Return (X, Y) of the center of cell containing provided text 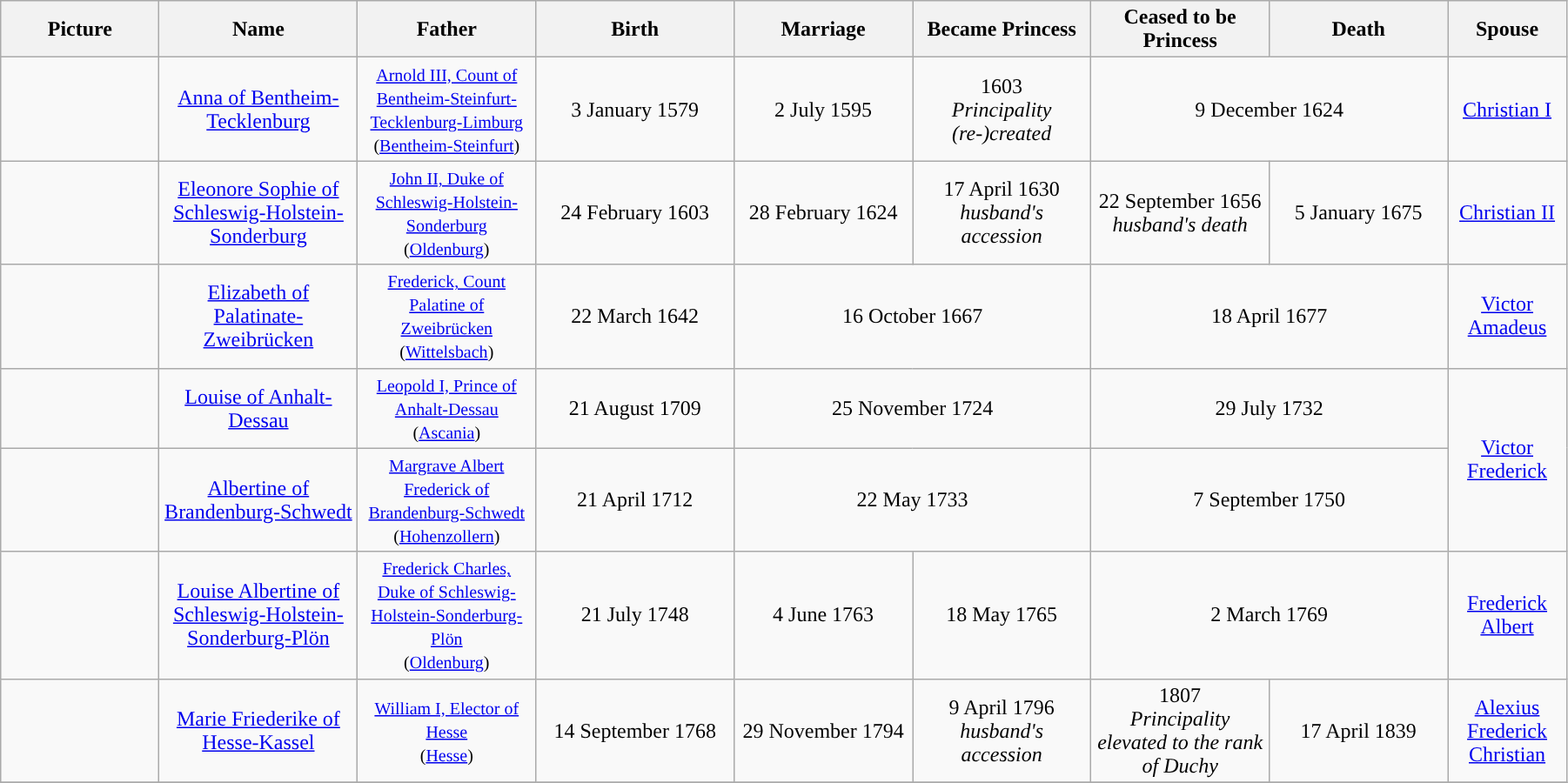
William I, Elector of Hesse(Hesse) (447, 731)
4 June 1763 (823, 615)
Birth (635, 30)
2 July 1595 (823, 110)
Picture (80, 30)
1603Principality (re-)created (1002, 110)
22 March 1642 (635, 317)
1807Principality elevated to the rank of Duchy (1180, 731)
24 February 1603 (635, 212)
21 April 1712 (635, 499)
22 May 1733 (913, 499)
14 September 1768 (635, 731)
Leopold I, Prince of Anhalt-Dessau(Ascania) (447, 408)
2 March 1769 (1270, 615)
Eleonore Sophie of Schleswig-Holstein-Sonderburg (258, 212)
Frederick Charles, Duke of Schleswig-Holstein-Sonderburg-Plön(Oldenburg) (447, 615)
Louise of Anhalt-Dessau (258, 408)
Christian II (1507, 212)
3 January 1579 (635, 110)
Christian I (1507, 110)
Margrave Albert Frederick of Brandenburg-Schwedt(Hohenzollern) (447, 499)
Elizabeth of Palatinate-Zweibrücken (258, 317)
Marriage (823, 30)
9 December 1624 (1270, 110)
21 August 1709 (635, 408)
29 November 1794 (823, 731)
5 January 1675 (1359, 212)
28 February 1624 (823, 212)
25 November 1724 (913, 408)
Marie Friederike of Hesse-Kassel (258, 731)
Anna of Bentheim-Tecklenburg (258, 110)
Alexius Frederick Christian (1507, 731)
Father (447, 30)
Arnold III, Count of Bentheim-Steinfurt-Tecklenburg-Limburg(Bentheim-Steinfurt) (447, 110)
Victor Frederick (1507, 459)
22 September 1656husband's death (1180, 212)
Spouse (1507, 30)
John II, Duke of Schleswig-Holstein-Sonderburg(Oldenburg) (447, 212)
21 July 1748 (635, 615)
Albertine of Brandenburg-Schwedt (258, 499)
17 April 1630husband's accession (1002, 212)
18 April 1677 (1270, 317)
7 September 1750 (1270, 499)
16 October 1667 (913, 317)
Became Princess (1002, 30)
29 July 1732 (1270, 408)
Frederick Albert (1507, 615)
Louise Albertine of Schleswig-Holstein-Sonderburg-Plön (258, 615)
Frederick, Count Palatine of Zweibrücken(Wittelsbach) (447, 317)
9 April 1796husband's accession (1002, 731)
18 May 1765 (1002, 615)
17 April 1839 (1359, 731)
Ceased to be Princess (1180, 30)
Victor Amadeus (1507, 317)
Name (258, 30)
Death (1359, 30)
